Pinpoint the cell where the given text exists, returning its (x, y) midpoint coordinate. 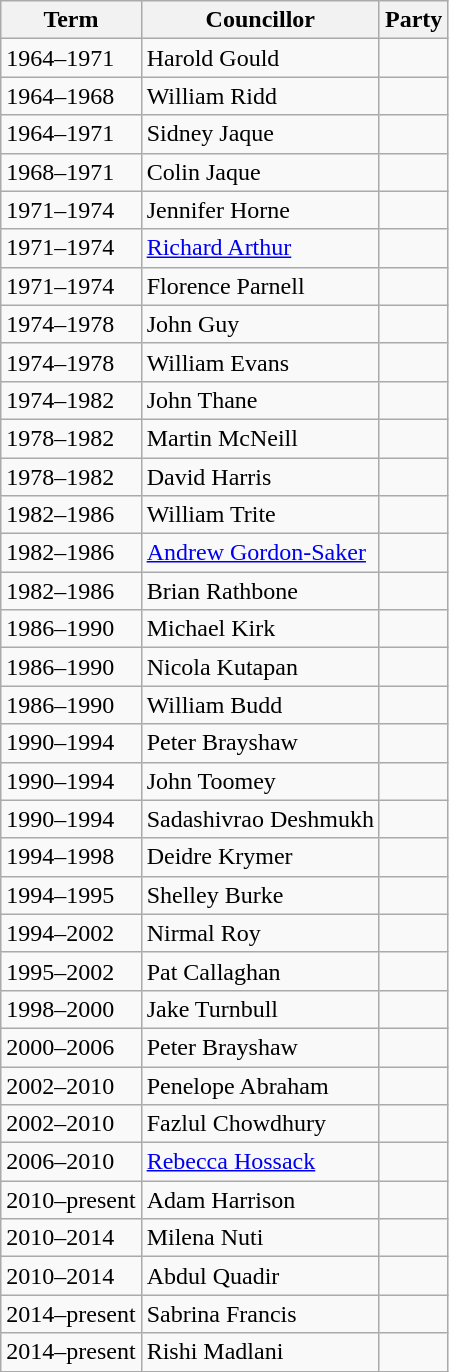
Party (413, 20)
William Budd (260, 705)
1998–2000 (71, 1009)
Brian Rathbone (260, 591)
1994–1998 (71, 857)
Penelope Abraham (260, 1085)
Shelley Burke (260, 895)
William Evans (260, 362)
Florence Parnell (260, 286)
Deidre Krymer (260, 857)
Martin McNeill (260, 438)
1974–1982 (71, 400)
Sabrina Francis (260, 1314)
1994–1995 (71, 895)
Richard Arthur (260, 248)
2010–present (71, 1200)
William Ridd (260, 96)
2006–2010 (71, 1162)
Nirmal Roy (260, 933)
Pat Callaghan (260, 971)
Councillor (260, 20)
1964–1968 (71, 96)
David Harris (260, 477)
John Guy (260, 324)
Sadashivrao Deshmukh (260, 819)
Rishi Madlani (260, 1352)
Colin Jaque (260, 172)
1995–2002 (71, 971)
Adam Harrison (260, 1200)
Fazlul Chowdhury (260, 1124)
1968–1971 (71, 172)
John Thane (260, 400)
Term (71, 20)
Sidney Jaque (260, 134)
Jennifer Horne (260, 210)
Rebecca Hossack (260, 1162)
Jake Turnbull (260, 1009)
William Trite (260, 515)
Nicola Kutapan (260, 667)
Milena Nuti (260, 1238)
John Toomey (260, 781)
1994–2002 (71, 933)
Abdul Quadir (260, 1276)
Harold Gould (260, 58)
Michael Kirk (260, 629)
Andrew Gordon-Saker (260, 553)
2000–2006 (71, 1047)
